Provide the (x, y) coordinate of the cell's center where the given text is located.  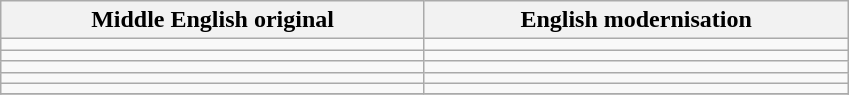
English modernisation (636, 20)
Middle English original (213, 20)
